Locate the cell with the specified text and output its (x, y) center coordinate. 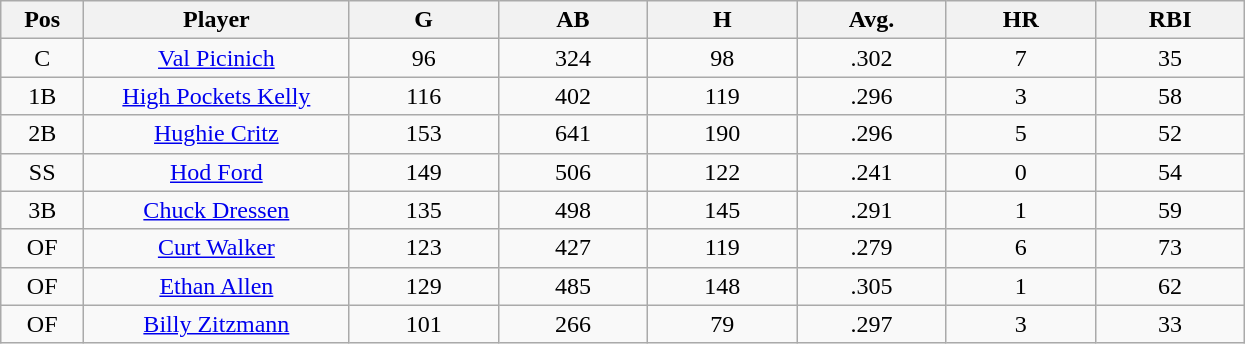
.241 (872, 172)
Ethan Allen (216, 286)
.305 (872, 286)
123 (424, 248)
33 (1170, 324)
HR (1020, 20)
54 (1170, 172)
324 (572, 58)
0 (1020, 172)
35 (1170, 58)
266 (572, 324)
145 (722, 210)
Avg. (872, 20)
Chuck Dressen (216, 210)
AB (572, 20)
Val Picinich (216, 58)
Hod Ford (216, 172)
H (722, 20)
5 (1020, 134)
58 (1170, 96)
SS (42, 172)
135 (424, 210)
RBI (1170, 20)
96 (424, 58)
59 (1170, 210)
Hughie Critz (216, 134)
98 (722, 58)
498 (572, 210)
427 (572, 248)
C (42, 58)
129 (424, 286)
High Pockets Kelly (216, 96)
641 (572, 134)
149 (424, 172)
122 (722, 172)
485 (572, 286)
2B (42, 134)
402 (572, 96)
73 (1170, 248)
6 (1020, 248)
7 (1020, 58)
.302 (872, 58)
G (424, 20)
Billy Zitzmann (216, 324)
Pos (42, 20)
Curt Walker (216, 248)
153 (424, 134)
62 (1170, 286)
79 (722, 324)
1B (42, 96)
116 (424, 96)
101 (424, 324)
148 (722, 286)
.297 (872, 324)
.291 (872, 210)
3B (42, 210)
190 (722, 134)
.279 (872, 248)
52 (1170, 134)
Player (216, 20)
506 (572, 172)
